Return [X, Y] of the center of cell containing provided text 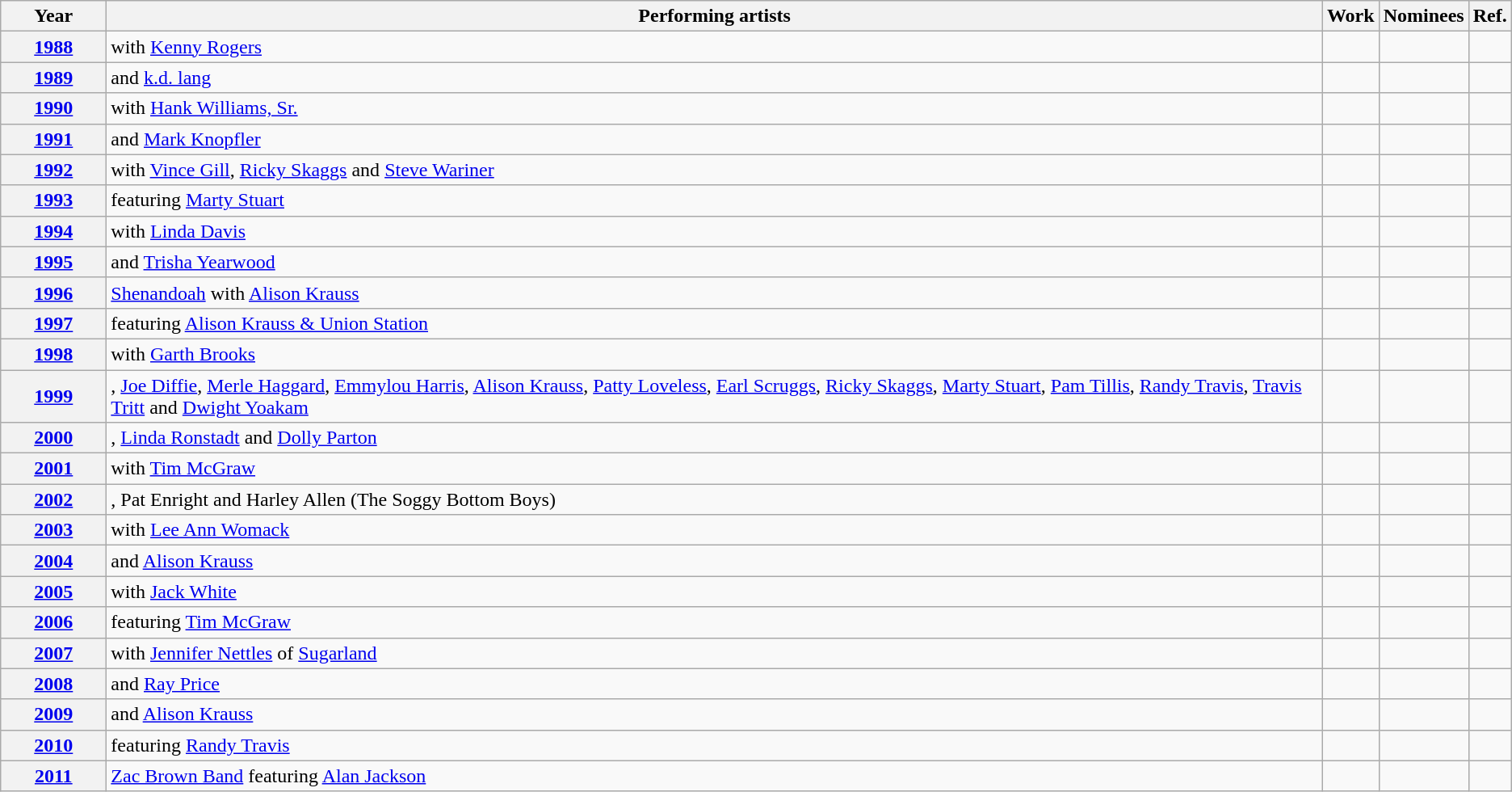
1997 [53, 323]
with Tim McGraw [715, 469]
with Vince Gill, Ricky Skaggs and Steve Wariner [715, 170]
, Pat Enright and Harley Allen (The Soggy Bottom Boys) [715, 499]
with Jack White [715, 592]
2005 [53, 592]
1993 [53, 200]
2004 [53, 561]
2011 [53, 776]
1995 [53, 262]
1996 [53, 293]
and Ray Price [715, 684]
and Trisha Yearwood [715, 262]
2009 [53, 714]
Shenandoah with Alison Krauss [715, 293]
with Kenny Rogers [715, 47]
with Linda Davis [715, 231]
and k.d. lang [715, 78]
2003 [53, 530]
1994 [53, 231]
2008 [53, 684]
Work [1350, 16]
with Hank Williams, Sr. [715, 108]
1990 [53, 108]
Year [53, 16]
1998 [53, 354]
with Lee Ann Womack [715, 530]
with Jennifer Nettles of Sugarland [715, 653]
1989 [53, 78]
1991 [53, 139]
and Mark Knopfler [715, 139]
1999 [53, 396]
1988 [53, 47]
, Linda Ronstadt and Dolly Parton [715, 438]
featuring Marty Stuart [715, 200]
2000 [53, 438]
2010 [53, 745]
featuring Randy Travis [715, 745]
1992 [53, 170]
Zac Brown Band featuring Alan Jackson [715, 776]
2001 [53, 469]
2007 [53, 653]
Performing artists [715, 16]
2006 [53, 622]
Nominees [1423, 16]
featuring Tim McGraw [715, 622]
featuring Alison Krauss & Union Station [715, 323]
with Garth Brooks [715, 354]
Ref. [1489, 16]
2002 [53, 499]
